Return the [X, Y] coordinate for the center point of the cell that contains the specified text.  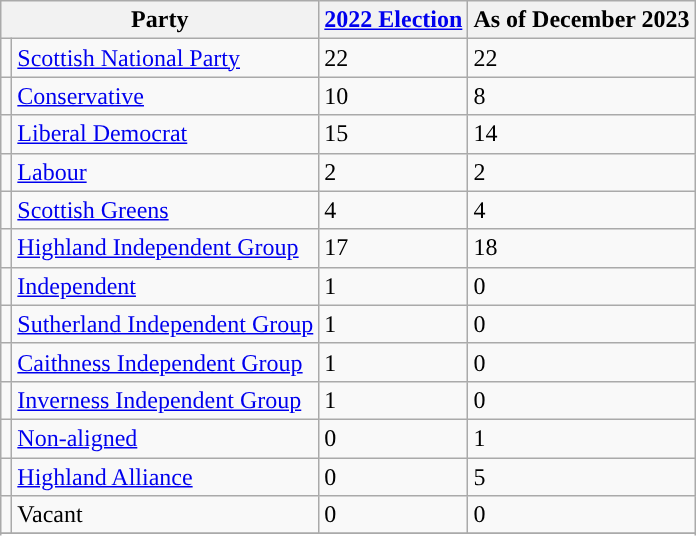
Vacant [166, 515]
5 [582, 477]
Highland Independent Group [166, 248]
Scottish National Party [166, 58]
Sutherland Independent Group [166, 324]
10 [394, 96]
2022 Election [394, 20]
As of December 2023 [582, 20]
14 [582, 134]
Highland Alliance [166, 477]
Conservative [166, 96]
Inverness Independent Group [166, 400]
18 [582, 248]
17 [394, 248]
Liberal Democrat [166, 134]
Independent [166, 286]
Caithness Independent Group [166, 362]
Non-aligned [166, 438]
15 [394, 134]
8 [582, 96]
Party [160, 20]
Scottish Greens [166, 210]
Labour [166, 172]
